For the text-containing cell, return its midpoint in (x, y) coordinate format. 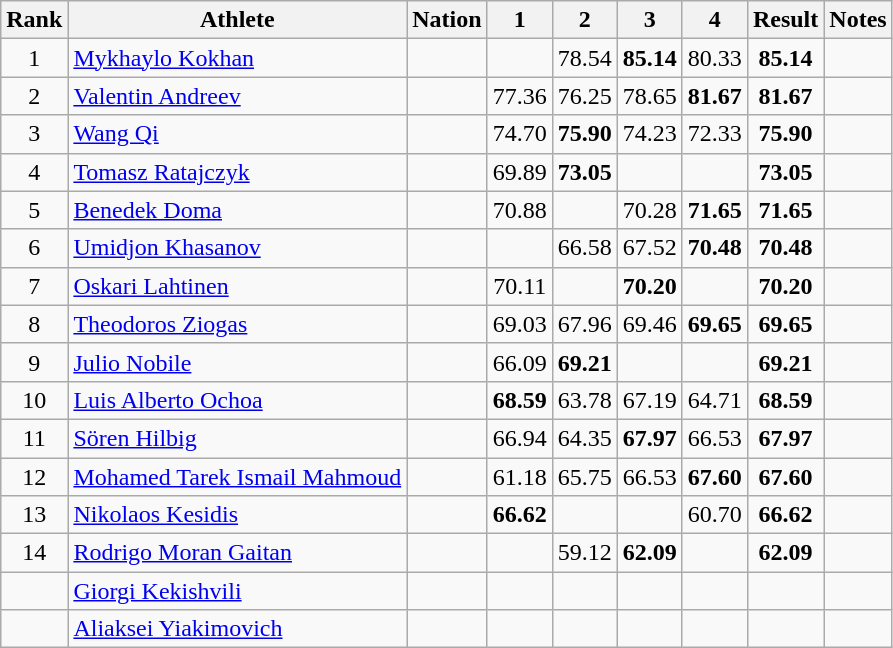
Umidjon Khasanov (238, 248)
70.11 (520, 286)
69.46 (650, 324)
Rank (34, 20)
64.71 (714, 400)
70.28 (650, 210)
77.36 (520, 96)
65.75 (584, 477)
59.12 (584, 553)
13 (34, 515)
63.78 (584, 400)
12 (34, 477)
7 (34, 286)
67.19 (650, 400)
Mohamed Tarek Ismail Mahmoud (238, 477)
Oskari Lahtinen (238, 286)
Benedek Doma (238, 210)
Theodoros Ziogas (238, 324)
6 (34, 248)
61.18 (520, 477)
5 (34, 210)
Athlete (238, 20)
76.25 (584, 96)
69.03 (520, 324)
80.33 (714, 58)
8 (34, 324)
67.96 (584, 324)
74.23 (650, 134)
10 (34, 400)
14 (34, 553)
Nikolaos Kesidis (238, 515)
9 (34, 362)
67.52 (650, 248)
Luis Alberto Ochoa (238, 400)
Giorgi Kekishvili (238, 591)
70.88 (520, 210)
Mykhaylo Kokhan (238, 58)
Nation (447, 20)
74.70 (520, 134)
Result (785, 20)
66.94 (520, 438)
Rodrigo Moran Gaitan (238, 553)
Wang Qi (238, 134)
Julio Nobile (238, 362)
78.54 (584, 58)
66.58 (584, 248)
Aliaksei Yiakimovich (238, 629)
Notes (858, 20)
66.09 (520, 362)
Sören Hilbig (238, 438)
78.65 (650, 96)
69.89 (520, 172)
11 (34, 438)
Valentin Andreev (238, 96)
Tomasz Ratajczyk (238, 172)
64.35 (584, 438)
60.70 (714, 515)
72.33 (714, 134)
